For the text-containing cell, return its midpoint in (x, y) coordinate format. 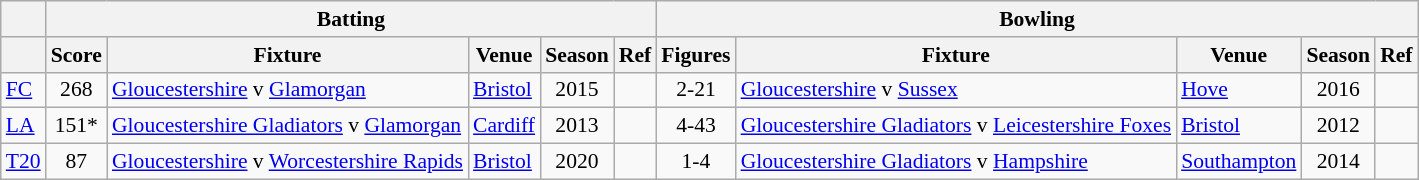
Cardiff (504, 126)
2012 (1338, 126)
151* (76, 126)
2020 (577, 162)
Gloucestershire Gladiators v Leicestershire Foxes (956, 126)
2014 (1338, 162)
Gloucestershire Gladiators v Glamorgan (288, 126)
2016 (1338, 90)
1-4 (696, 162)
268 (76, 90)
T20 (24, 162)
Southampton (1238, 162)
LA (24, 126)
FC (24, 90)
2-21 (696, 90)
2013 (577, 126)
Batting (352, 19)
87 (76, 162)
Gloucestershire v Sussex (956, 90)
2015 (577, 90)
Gloucestershire v Worcestershire Rapids (288, 162)
Gloucestershire v Glamorgan (288, 90)
Figures (696, 55)
Bowling (1036, 19)
4-43 (696, 126)
Gloucestershire Gladiators v Hampshire (956, 162)
Score (76, 55)
Hove (1238, 90)
